Search for the cell housing the specified text and yield its [X, Y] center coordinate. 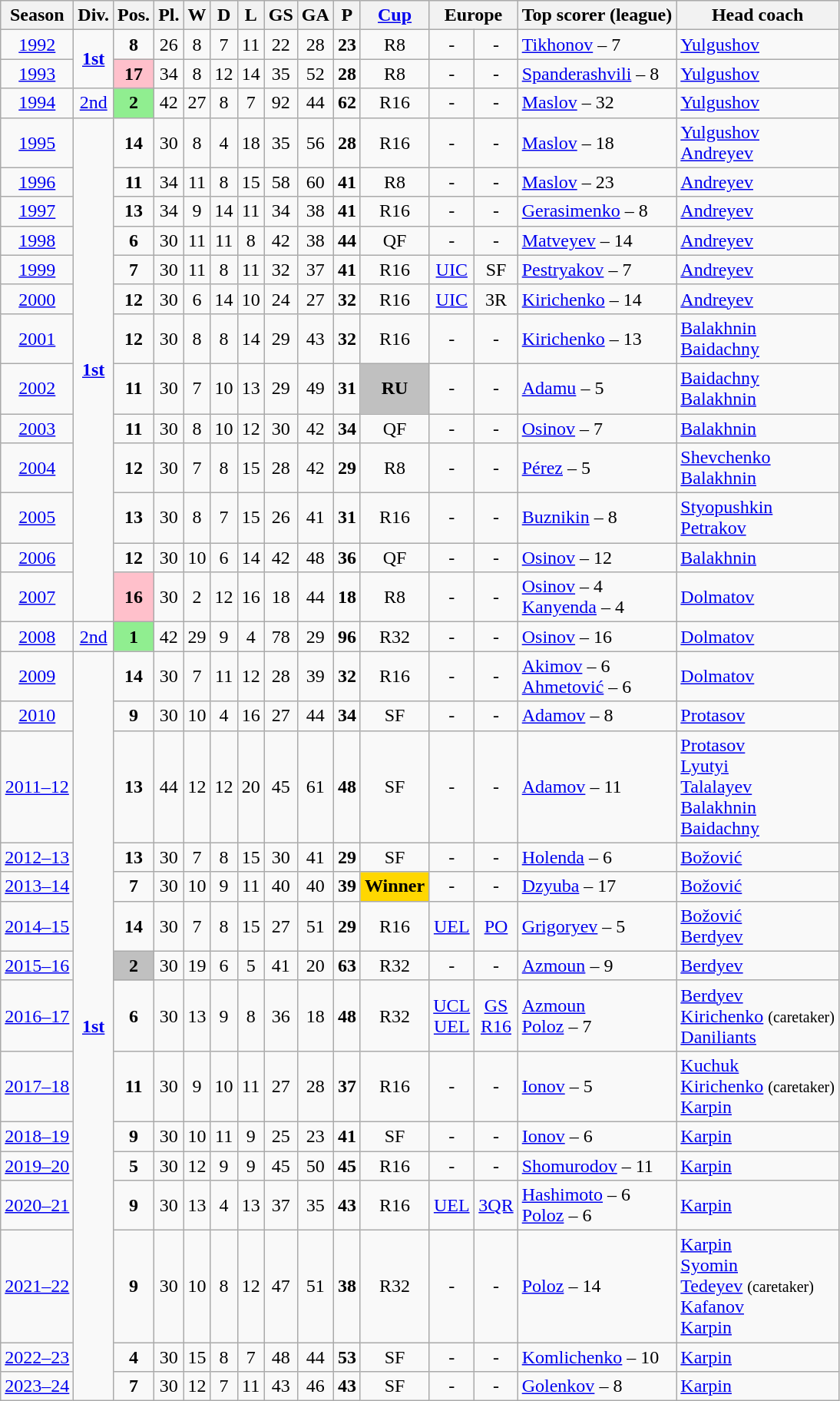
46 [315, 1386]
Akimov – 6 Ahmetović – 6 [597, 676]
Top scorer (league) [597, 15]
17 [134, 74]
Maslov – 23 [597, 182]
W [197, 15]
Ionov – 6 [597, 1136]
Gerasimenko – 8 [597, 211]
1993 [37, 74]
1999 [37, 270]
Season [37, 15]
Kuchuk Kirichenko (caretaker) Karpin [758, 1086]
2011–12 [37, 787]
1997 [37, 211]
GA [315, 15]
3R [496, 299]
UCLUEL [451, 1015]
Winner [395, 886]
PO [496, 926]
Kirichenko – 13 [597, 338]
L [250, 15]
Božović Berdyev [758, 926]
1994 [37, 103]
Kirichenko – 14 [597, 299]
2021–22 [37, 1287]
Maslov – 32 [597, 103]
P [347, 15]
1 [134, 637]
Div. [94, 15]
Spanderashvili – 8 [597, 74]
Baidachny Balakhnin [758, 389]
96 [347, 637]
Protasov [758, 716]
2012–13 [37, 857]
2008 [37, 637]
Azmoun Poloz – 7 [597, 1015]
Osinov – 16 [597, 637]
Adamov – 11 [597, 787]
Dzyuba – 17 [597, 886]
Osinov – 4 Kanyenda – 4 [597, 598]
2009 [37, 676]
Buznikin – 8 [597, 518]
2006 [37, 558]
19 [197, 965]
78 [281, 637]
Azmoun – 9 [597, 965]
2002 [37, 389]
Pos. [134, 15]
62 [347, 103]
2015–16 [37, 965]
58 [281, 182]
2000 [37, 299]
Protasov Lyutyi Talalayev Balakhnin Baidachny [758, 787]
2010 [37, 716]
2001 [37, 338]
56 [315, 143]
3QR [496, 1206]
Matveyev – 14 [597, 240]
2018–19 [37, 1136]
D [224, 15]
GS [281, 15]
Shevchenko Balakhnin [758, 469]
53 [347, 1357]
Berdyev Kirichenko (caretaker) Daniliants [758, 1015]
Pérez – 5 [597, 469]
1995 [37, 143]
1992 [37, 45]
Head coach [758, 15]
Europe [473, 15]
47 [281, 1287]
Karpin Syomin Tedeyev (caretaker) Kafanov Karpin [758, 1287]
2020–21 [37, 1206]
Pestryakov – 7 [597, 270]
49 [315, 389]
52 [315, 74]
Golenkov – 8 [597, 1386]
2014–15 [37, 926]
Tikhonov – 7 [597, 45]
2003 [37, 428]
63 [347, 965]
Ionov – 5 [597, 1086]
Maslov – 18 [597, 143]
2022–23 [37, 1357]
Osinov – 12 [597, 558]
Styopushkin Petrakov [758, 518]
1996 [37, 182]
22 [281, 45]
2005 [37, 518]
Pl. [169, 15]
2004 [37, 469]
Shomurodov – 11 [597, 1165]
92 [281, 103]
Adamov – 8 [597, 716]
25 [281, 1136]
50 [315, 1165]
Berdyev [758, 965]
Poloz – 14 [597, 1287]
2023–24 [37, 1386]
61 [315, 787]
Balakhnin Baidachny [758, 338]
Cup [395, 15]
GSR16 [496, 1015]
RU [395, 389]
Grigoryev – 5 [597, 926]
2016–17 [37, 1015]
1998 [37, 240]
Adamu – 5 [597, 389]
2019–20 [37, 1165]
60 [315, 182]
24 [281, 299]
Holenda – 6 [597, 857]
2017–18 [37, 1086]
Komlichenko – 10 [597, 1357]
2007 [37, 598]
Osinov – 7 [597, 428]
Yulgushov Andreyev [758, 143]
2013–14 [37, 886]
Hashimoto – 6 Poloz – 6 [597, 1206]
